From the cell containing the given text, extract its center point as (x, y) coordinate. 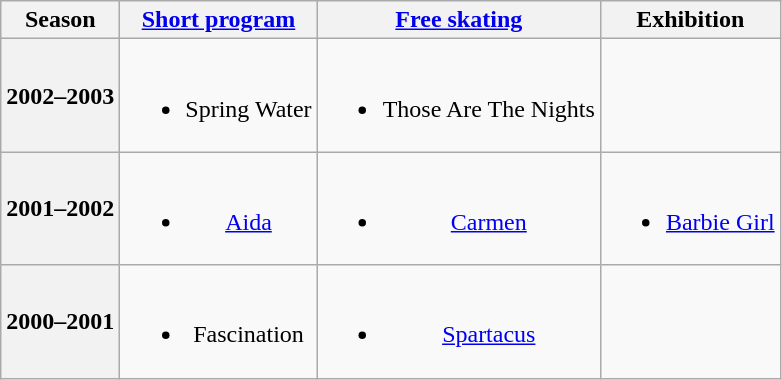
2000–2001 (60, 322)
Season (60, 20)
Spring Water (218, 96)
Barbie Girl (690, 208)
Those Are The Nights (458, 96)
Carmen (458, 208)
2002–2003 (60, 96)
Spartacus (458, 322)
Aida (218, 208)
Free skating (458, 20)
2001–2002 (60, 208)
Short program (218, 20)
Fascination (218, 322)
Exhibition (690, 20)
